Return the (X, Y) coordinate for the center point of the cell that contains the specified text.  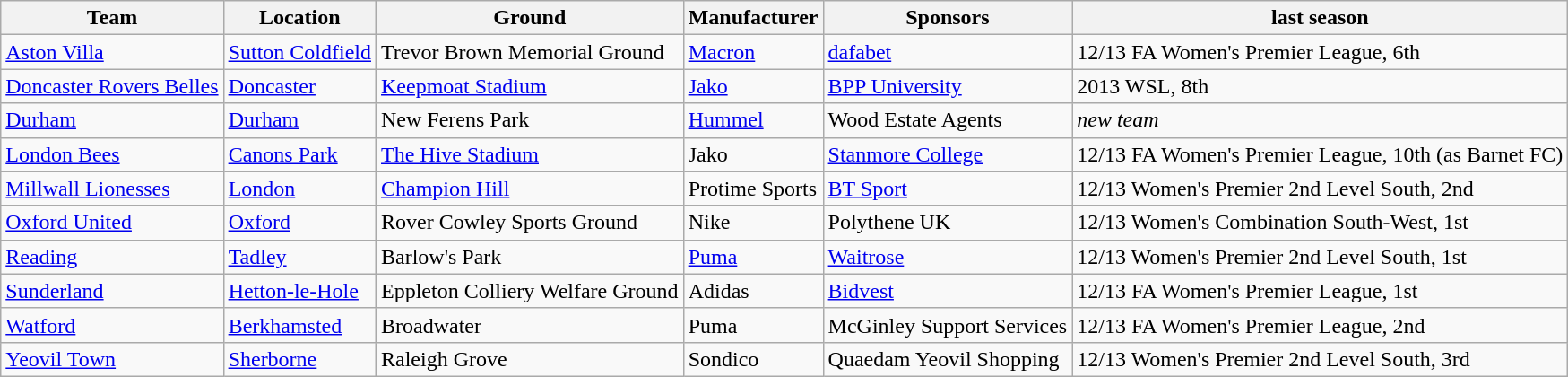
McGinley Support Services (948, 325)
12/13 Women's Premier 2nd Level South, 2nd (1320, 188)
Oxford United (112, 223)
Manufacturer (753, 18)
Wood Estate Agents (948, 120)
London (299, 188)
Doncaster (299, 86)
The Hive Stadium (531, 154)
12/13 FA Women's Premier League, 10th (as Barnet FC) (1320, 154)
Sherborne (299, 359)
Protime Sports (753, 188)
12/13 FA Women's Premier League, 6th (1320, 52)
12/13 Women's Combination South-West, 1st (1320, 223)
Adidas (753, 291)
Rover Cowley Sports Ground (531, 223)
Keepmoat Stadium (531, 86)
BPP University (948, 86)
Hetton-le-Hole (299, 291)
Watford (112, 325)
2013 WSL, 8th (1320, 86)
Ground (531, 18)
Team (112, 18)
Broadwater (531, 325)
Bidvest (948, 291)
12/13 Women's Premier 2nd Level South, 3rd (1320, 359)
Polythene UK (948, 223)
Millwall Lionesses (112, 188)
Eppleton Colliery Welfare Ground (531, 291)
Macron (753, 52)
12/13 Women's Premier 2nd Level South, 1st (1320, 257)
Stanmore College (948, 154)
Location (299, 18)
Sondico (753, 359)
Yeovil Town (112, 359)
12/13 FA Women's Premier League, 1st (1320, 291)
BT Sport (948, 188)
Nike (753, 223)
New Ferens Park (531, 120)
Aston Villa (112, 52)
Sponsors (948, 18)
Tadley (299, 257)
Barlow's Park (531, 257)
London Bees (112, 154)
last season (1320, 18)
Canons Park (299, 154)
Reading (112, 257)
Hummel (753, 120)
Oxford (299, 223)
Doncaster Rovers Belles (112, 86)
Champion Hill (531, 188)
new team (1320, 120)
Quaedam Yeovil Shopping (948, 359)
Raleigh Grove (531, 359)
Trevor Brown Memorial Ground (531, 52)
dafabet (948, 52)
Sunderland (112, 291)
12/13 FA Women's Premier League, 2nd (1320, 325)
Berkhamsted (299, 325)
Waitrose (948, 257)
Sutton Coldfield (299, 52)
